Detect which cell encompasses the target text, then output its (x, y) center coordinate. 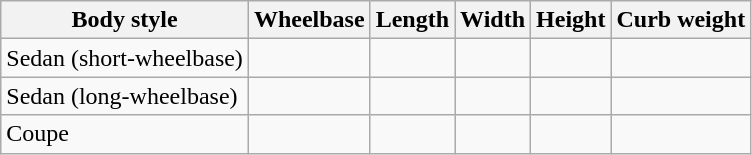
Coupe (125, 134)
Length (412, 20)
Body style (125, 20)
Width (493, 20)
Curb weight (681, 20)
Sedan (long-wheelbase) (125, 96)
Wheelbase (309, 20)
Height (571, 20)
Sedan (short-wheelbase) (125, 58)
